Locate the cell with the specified text and output its [x, y] center coordinate. 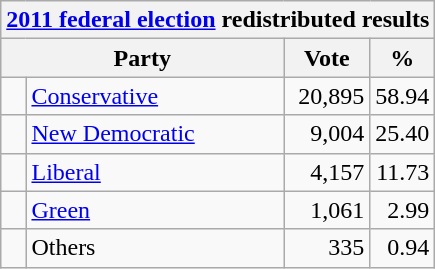
4,157 [327, 172]
New Democratic [155, 134]
335 [327, 248]
Party [142, 58]
0.94 [402, 248]
20,895 [327, 96]
Green [155, 210]
58.94 [402, 96]
Liberal [155, 172]
% [402, 58]
Others [155, 248]
Vote [327, 58]
Conservative [155, 96]
9,004 [327, 134]
25.40 [402, 134]
1,061 [327, 210]
2011 federal election redistributed results [218, 20]
2.99 [402, 210]
11.73 [402, 172]
